Determine the [X, Y] coordinate at the center of the cell enclosing the given text.  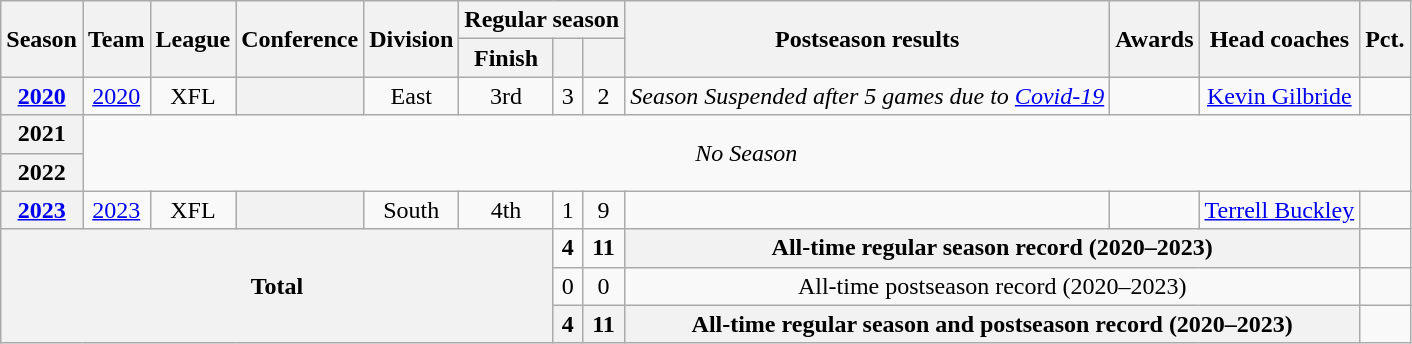
Division [412, 39]
No Season [746, 153]
Pct. [1385, 39]
2 [603, 96]
3 [568, 96]
Finish [506, 58]
Total [277, 286]
Season Suspended after 5 games due to Covid-19 [868, 96]
9 [603, 210]
Awards [1154, 39]
Season [42, 39]
All-time postseason record (2020–2023) [992, 286]
Head coaches [1280, 39]
2022 [42, 172]
South [412, 210]
East [412, 96]
All-time regular season record (2020–2023) [992, 248]
1 [568, 210]
League [193, 39]
2021 [42, 134]
Conference [300, 39]
3rd [506, 96]
All-time regular season and postseason record (2020–2023) [992, 324]
Team [116, 39]
Kevin Gilbride [1280, 96]
4th [506, 210]
Postseason results [868, 39]
Regular season [542, 20]
Terrell Buckley [1280, 210]
